From the cell containing the given text, extract its center point as [X, Y] coordinate. 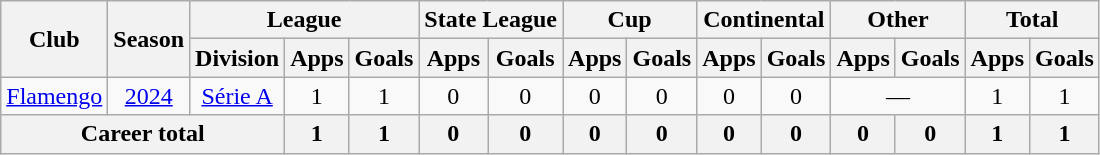
Club [54, 39]
Série A [238, 96]
2024 [149, 96]
— [898, 96]
Other [898, 20]
League [304, 20]
Career total [143, 134]
Flamengo [54, 96]
State League [491, 20]
Season [149, 39]
Cup [630, 20]
Total [1032, 20]
Continental [764, 20]
Division [238, 58]
